Identify which cell holds the provided text, then report its (x, y) central coordinate. 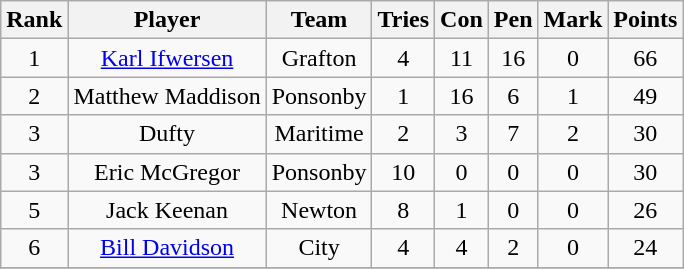
Jack Keenan (167, 210)
11 (462, 58)
10 (404, 172)
Dufty (167, 134)
Con (462, 20)
City (319, 248)
Team (319, 20)
24 (646, 248)
Mark (573, 20)
Pen (513, 20)
8 (404, 210)
49 (646, 96)
66 (646, 58)
Points (646, 20)
Player (167, 20)
Grafton (319, 58)
Newton (319, 210)
Maritime (319, 134)
Matthew Maddison (167, 96)
26 (646, 210)
7 (513, 134)
Eric McGregor (167, 172)
Tries (404, 20)
Rank (34, 20)
5 (34, 210)
Bill Davidson (167, 248)
Karl Ifwersen (167, 58)
